Output the [X, Y] coordinate of the center of the cell containing the given text.  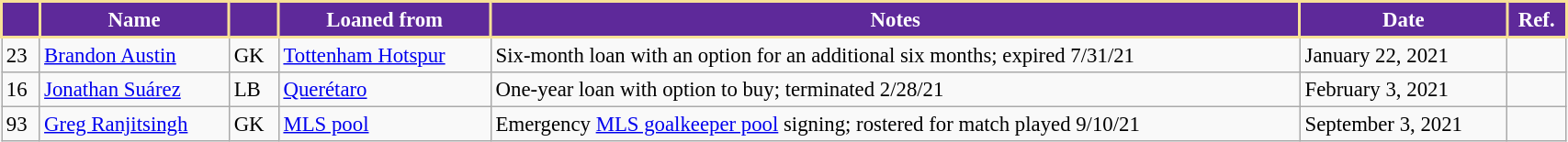
Jonathan Suárez [134, 90]
93 [20, 125]
Brandon Austin [134, 55]
Notes [895, 20]
Tottenham Hotspur [384, 55]
Name [134, 20]
September 3, 2021 [1404, 125]
Six-month loan with an option for an additional six months; expired 7/31/21 [895, 55]
One-year loan with option to buy; terminated 2/28/21 [895, 90]
Querétaro [384, 90]
Date [1404, 20]
MLS pool [384, 125]
Emergency MLS goalkeeper pool signing; rostered for match played 9/10/21 [895, 125]
LB [254, 90]
Ref. [1537, 20]
16 [20, 90]
Greg Ranjitsingh [134, 125]
23 [20, 55]
February 3, 2021 [1404, 90]
Loaned from [384, 20]
January 22, 2021 [1404, 55]
